Capture the cell that displays the provided text and extract its (x, y) central coordinate. 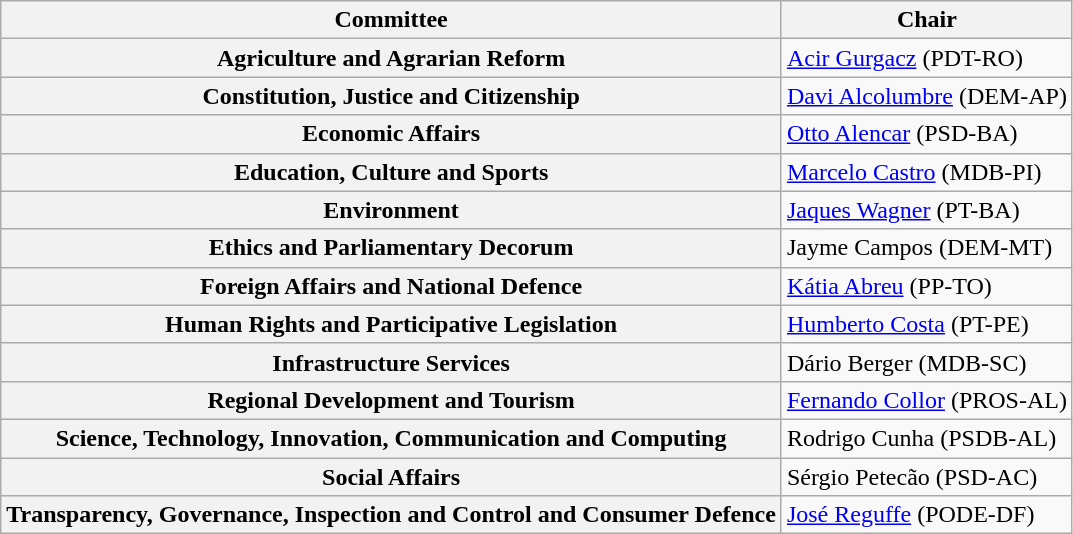
Marcelo Castro (MDB-PI) (926, 172)
Chair (926, 20)
Environment (392, 210)
Constitution, Justice and Citizenship (392, 96)
Fernando Collor (PROS-AL) (926, 400)
Transparency, Governance, Inspection and Control and Consumer Defence (392, 515)
Sérgio Petecão (PSD-AC) (926, 477)
Jayme Campos (DEM-MT) (926, 248)
Jaques Wagner (PT-BA) (926, 210)
Davi Alcolumbre (DEM-AP) (926, 96)
Ethics and Parliamentary Decorum (392, 248)
Committee (392, 20)
Human Rights and Participative Legislation (392, 324)
Education, Culture and Sports (392, 172)
Foreign Affairs and National Defence (392, 286)
Kátia Abreu (PP-TO) (926, 286)
Regional Development and Tourism (392, 400)
Rodrigo Cunha (PSDB-AL) (926, 438)
Humberto Costa (PT-PE) (926, 324)
Economic Affairs (392, 134)
Infrastructure Services (392, 362)
Otto Alencar (PSD-BA) (926, 134)
Acir Gurgacz (PDT-RO) (926, 58)
Dário Berger (MDB-SC) (926, 362)
Science, Technology, Innovation, Communication and Computing (392, 438)
José Reguffe (PODE-DF) (926, 515)
Social Affairs (392, 477)
Agriculture and Agrarian Reform (392, 58)
